Locate the cell with the specified text and output its [X, Y] center coordinate. 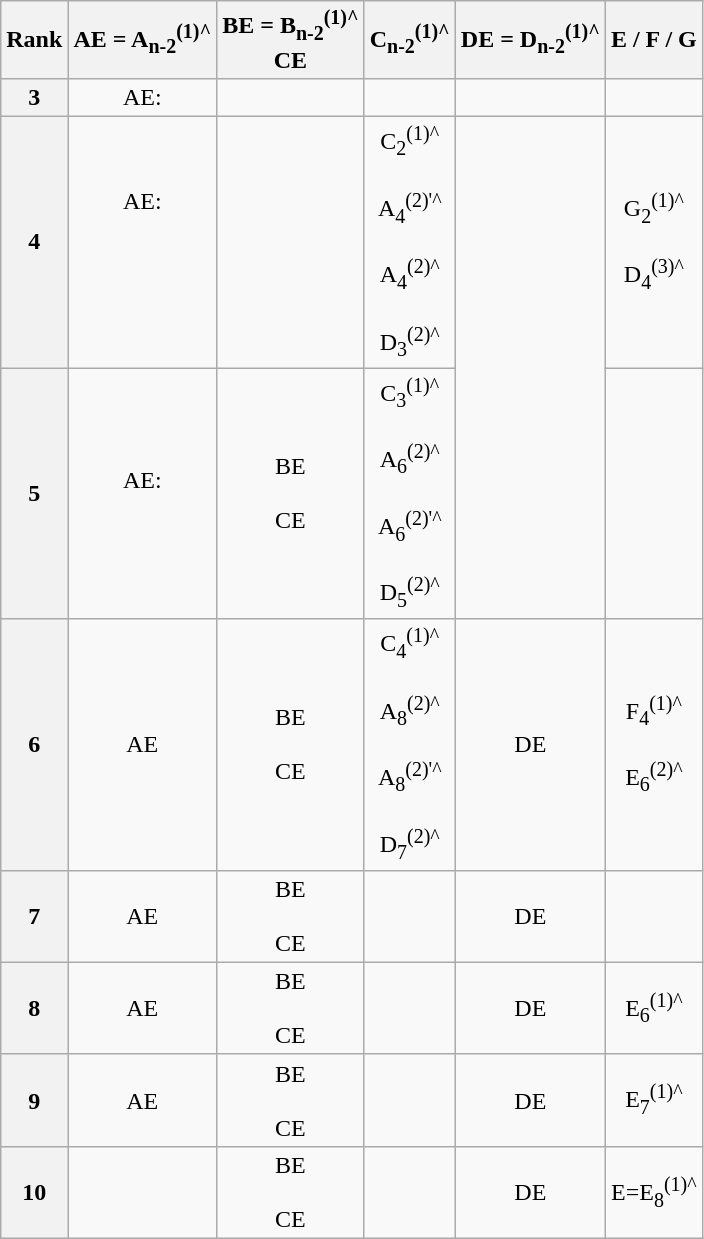
5 [34, 494]
E7(1)^ [654, 1100]
F4(1)^E6(2)^ [654, 744]
Cn-2(1)^ [410, 40]
AE = An-2(1)^ [142, 40]
4 [34, 242]
G2(1)^D4(3)^ [654, 242]
BE = Bn-2(1)^CE [290, 40]
10 [34, 1192]
C2(1)^A4(2)'^A4(2)^D3(2)^ [410, 242]
Rank [34, 40]
DE = Dn-2(1)^ [530, 40]
E / F / G [654, 40]
E6(1)^ [654, 1008]
C3(1)^A6(2)^A6(2)'^D5(2)^ [410, 494]
E=E8(1)^ [654, 1192]
6 [34, 744]
7 [34, 916]
3 [34, 98]
C4(1)^A8(2)^A8(2)'^D7(2)^ [410, 744]
8 [34, 1008]
9 [34, 1100]
